Output the (X, Y) coordinate of the center of the cell containing the given text.  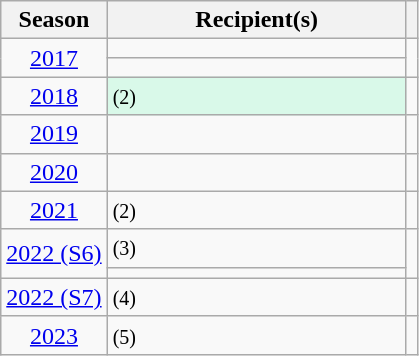
2023 (54, 335)
2019 (54, 134)
(5) (256, 335)
2022 (S6) (54, 254)
2020 (54, 172)
(4) (256, 297)
2021 (54, 210)
2018 (54, 96)
2022 (S7) (54, 297)
(3) (256, 248)
Season (54, 20)
2017 (54, 58)
Recipient(s) (256, 20)
